Detect which cell encompasses the target text, then output its [x, y] center coordinate. 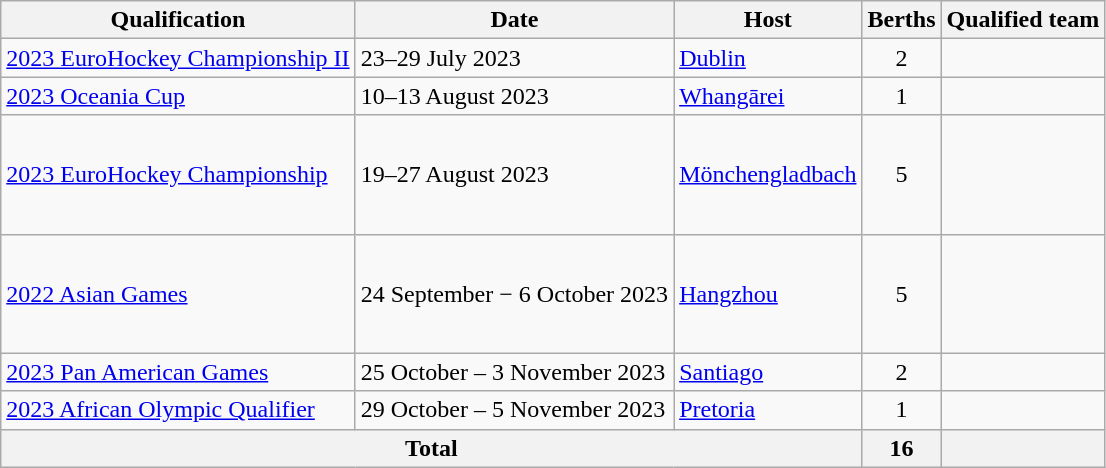
2023 EuroHockey Championship II [178, 58]
23–29 July 2023 [514, 58]
10–13 August 2023 [514, 96]
25 October – 3 November 2023 [514, 372]
Total [432, 448]
Qualified team [1023, 20]
Mönchengladbach [768, 174]
19–27 August 2023 [514, 174]
Dublin [768, 58]
Pretoria [768, 410]
24 September − 6 October 2023 [514, 294]
Berths [902, 20]
16 [902, 448]
Host [768, 20]
2023 EuroHockey Championship [178, 174]
Date [514, 20]
Whangārei [768, 96]
2023 Oceania Cup [178, 96]
2023 Pan American Games [178, 372]
2023 African Olympic Qualifier [178, 410]
Santiago [768, 372]
29 October – 5 November 2023 [514, 410]
Qualification [178, 20]
Hangzhou [768, 294]
2022 Asian Games [178, 294]
